Pinpoint the cell where the given text exists, returning its (x, y) midpoint coordinate. 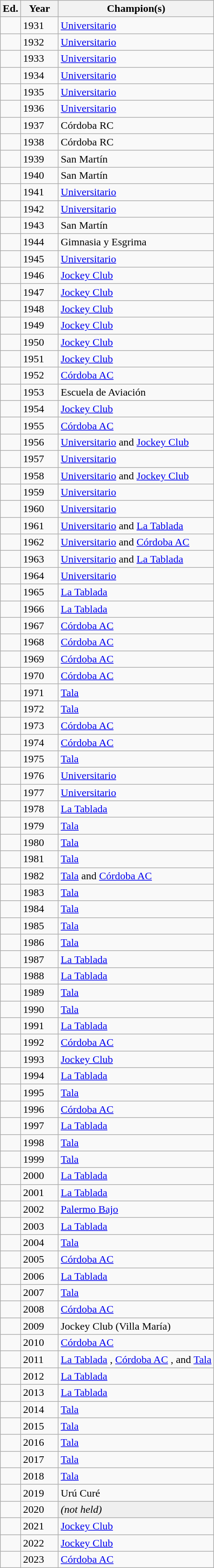
2012 (39, 1376)
1951 (39, 359)
1977 (39, 793)
1979 (39, 826)
2023 (39, 1560)
2019 (39, 1493)
1933 (39, 59)
1982 (39, 876)
Year (39, 9)
1980 (39, 842)
Gimnasia y Esgrima (136, 242)
1947 (39, 292)
2015 (39, 1426)
1969 (39, 659)
2000 (39, 1176)
1983 (39, 892)
2001 (39, 1193)
1985 (39, 926)
Ed. (11, 9)
1999 (39, 1159)
1955 (39, 425)
1952 (39, 375)
1998 (39, 1143)
2016 (39, 1443)
1943 (39, 226)
Universitario and Córdoba AC (136, 542)
1934 (39, 75)
2010 (39, 1343)
1970 (39, 676)
1973 (39, 726)
Tala and Córdoba AC (136, 876)
2008 (39, 1310)
Jockey Club (Villa María) (136, 1326)
2022 (39, 1543)
1974 (39, 743)
1967 (39, 626)
1987 (39, 959)
1994 (39, 1076)
1957 (39, 459)
1960 (39, 509)
La Tablada , Córdoba AC , and Tala (136, 1359)
Escuela de Aviación (136, 392)
1961 (39, 526)
1958 (39, 475)
1944 (39, 242)
1991 (39, 1026)
1963 (39, 559)
2020 (39, 1509)
1981 (39, 859)
2018 (39, 1476)
1962 (39, 542)
1971 (39, 692)
2021 (39, 1526)
1997 (39, 1126)
1995 (39, 1093)
1965 (39, 592)
1966 (39, 609)
Champion(s) (136, 9)
1938 (39, 142)
1993 (39, 1059)
1945 (39, 259)
1942 (39, 209)
1935 (39, 92)
1976 (39, 776)
1954 (39, 409)
2007 (39, 1293)
1989 (39, 992)
1948 (39, 309)
1937 (39, 125)
1956 (39, 442)
1978 (39, 809)
1988 (39, 976)
1940 (39, 175)
2006 (39, 1276)
1931 (39, 25)
2014 (39, 1409)
1968 (39, 642)
1946 (39, 276)
1984 (39, 909)
1941 (39, 192)
2002 (39, 1209)
1975 (39, 759)
1986 (39, 942)
1953 (39, 392)
1939 (39, 159)
2017 (39, 1459)
1949 (39, 326)
1964 (39, 576)
2009 (39, 1326)
1959 (39, 492)
2005 (39, 1259)
2004 (39, 1242)
1936 (39, 109)
2011 (39, 1359)
1932 (39, 42)
1992 (39, 1043)
Palermo Bajo (136, 1209)
1950 (39, 342)
(not held) (136, 1509)
Urú Curé (136, 1493)
2003 (39, 1226)
1972 (39, 709)
1990 (39, 1009)
2013 (39, 1393)
1996 (39, 1109)
